Scan for the cell matching the given text and deliver its [X, Y] coordinate at center. 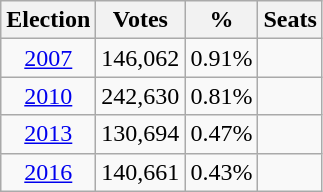
146,062 [140, 58]
0.43% [222, 172]
2010 [48, 96]
0.91% [222, 58]
Seats [290, 20]
242,630 [140, 96]
2016 [48, 172]
Election [48, 20]
2007 [48, 58]
2013 [48, 134]
0.47% [222, 134]
130,694 [140, 134]
% [222, 20]
140,661 [140, 172]
Votes [140, 20]
0.81% [222, 96]
